Detect which cell encompasses the target text, then output its [X, Y] center coordinate. 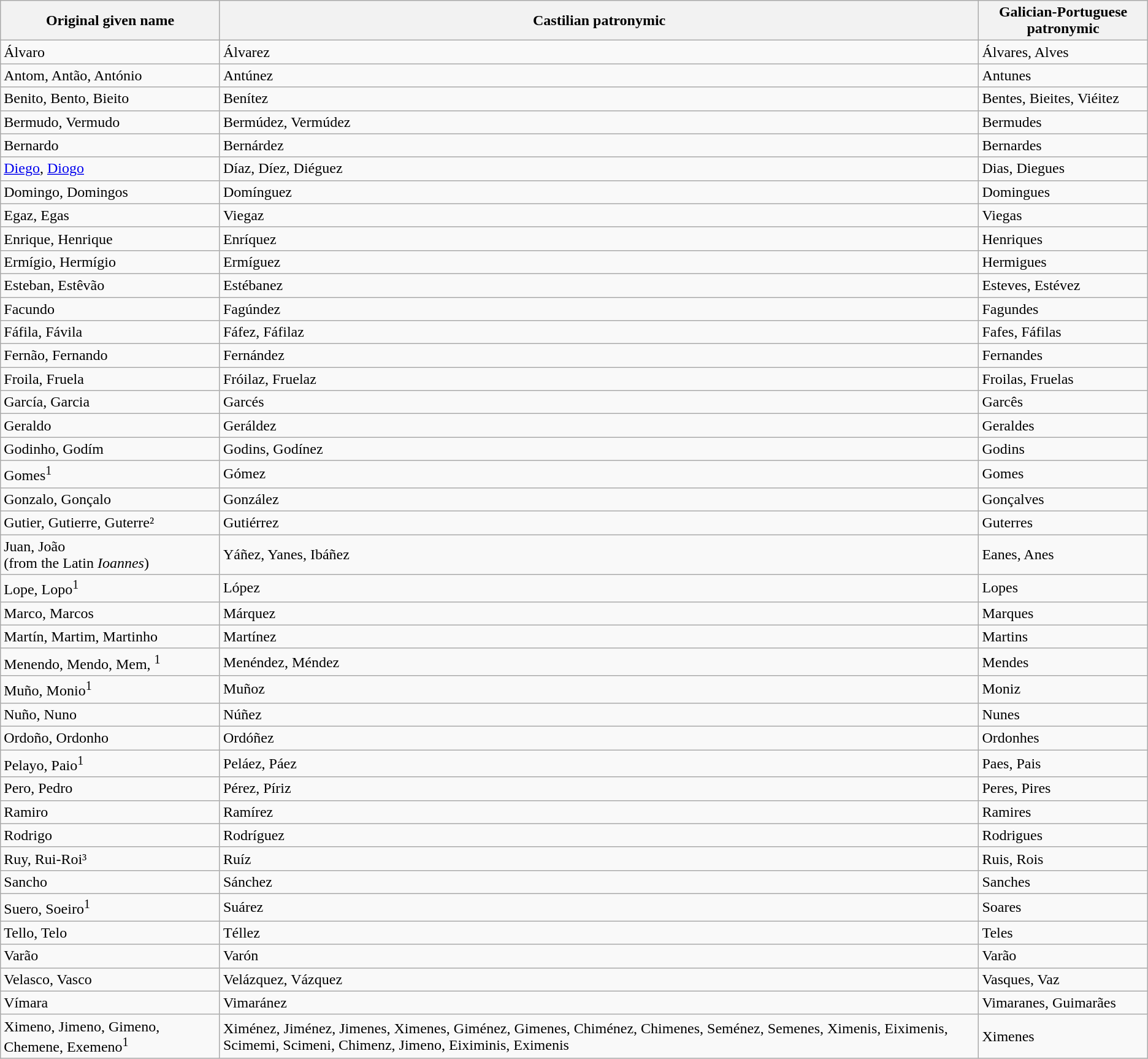
Lope, Lopo1 [110, 589]
Sánchez [599, 882]
Álvaro [110, 52]
Núñez [599, 714]
Ramiro [110, 812]
Castilian patronymic [599, 21]
Pelayo, Paio1 [110, 764]
Marco, Marcos [110, 613]
Teles [1063, 933]
Sancho [110, 882]
Gutiérrez [599, 523]
Gomes1 [110, 475]
Ruy, Rui-Roi³ [110, 858]
Domínguez [599, 192]
Fagundes [1063, 308]
Henriques [1063, 239]
Guterres [1063, 523]
Yáñez, Yanes, Ibáñez [599, 554]
Ximeno, Jimeno, Gimeno, Chemene, Exemeno1 [110, 1036]
Menéndez, Méndez [599, 662]
Bentes, Bieites, Viéitez [1063, 99]
Rodrigues [1063, 835]
Geraldes [1063, 426]
Menendo, Mendo, Mem, 1 [110, 662]
Viegas [1063, 215]
Téllez [599, 933]
Froilas, Fruelas [1063, 379]
Fáfez, Fáfilaz [599, 332]
Nunes [1063, 714]
Egaz, Egas [110, 215]
Ramírez [599, 812]
Álvares, Alves [1063, 52]
Gonçalves [1063, 499]
López [599, 589]
Ruis, Rois [1063, 858]
Enríquez [599, 239]
Díaz, Díez, Diéguez [599, 169]
Ruíz [599, 858]
Márquez [599, 613]
Tello, Telo [110, 933]
Viegaz [599, 215]
Álvarez [599, 52]
Garcês [1063, 402]
Benito, Bento, Bieito [110, 99]
Dias, Diegues [1063, 169]
Antom, Antão, António [110, 75]
Fagúndez [599, 308]
Diego, Diogo [110, 169]
Bermudes [1063, 122]
Ramires [1063, 812]
Velasco, Vasco [110, 979]
González [599, 499]
Ermígio, Hermígio [110, 262]
Eanes, Anes [1063, 554]
Bermudo, Vermudo [110, 122]
Gómez [599, 475]
Domingues [1063, 192]
Paes, Pais [1063, 764]
Geraldo [110, 426]
Bermúdez, Vermúdez [599, 122]
Fernão, Fernando [110, 356]
Original given name [110, 21]
Antunes [1063, 75]
Vimaranes, Guimarães [1063, 1003]
Froila, Fruela [110, 379]
Bernardes [1063, 145]
Pérez, Píriz [599, 789]
Fernandes [1063, 356]
Vímara [110, 1003]
Ermíguez [599, 262]
Gomes [1063, 475]
Marques [1063, 613]
Velázquez, Vázquez [599, 979]
Esteves, Estévez [1063, 285]
Godins, Godínez [599, 449]
Ordoño, Ordonho [110, 738]
Martínez [599, 637]
Antúnez [599, 75]
Nuño, Nuno [110, 714]
Facundo [110, 308]
Lopes [1063, 589]
Fernández [599, 356]
Gonzalo, Gonçalo [110, 499]
García, Garcia [110, 402]
Ordonhes [1063, 738]
Bernárdez [599, 145]
Fáfila, Fávila [110, 332]
Rodrigo [110, 835]
Fróilaz, Fruelaz [599, 379]
Vasques, Vaz [1063, 979]
Galician-Portuguese patronymic [1063, 21]
Enrique, Henrique [110, 239]
Fafes, Fáfilas [1063, 332]
Pero, Pedro [110, 789]
Varón [599, 956]
Suero, Soeiro1 [110, 908]
Moniz [1063, 689]
Soares [1063, 908]
Rodríguez [599, 835]
Esteban, Estêvão [110, 285]
Juan, João(from the Latin Ioannes) [110, 554]
Suárez [599, 908]
Garcés [599, 402]
Martín, Martim, Martinho [110, 637]
Peres, Pires [1063, 789]
Godinho, Godím [110, 449]
Benítez [599, 99]
Bernardo [110, 145]
Peláez, Páez [599, 764]
Vimaránez [599, 1003]
Martins [1063, 637]
Estébanez [599, 285]
Muño, Monio1 [110, 689]
Domingo, Domingos [110, 192]
Ordóñez [599, 738]
Mendes [1063, 662]
Gutier, Gutierre, Guterre² [110, 523]
Geráldez [599, 426]
Sanches [1063, 882]
Ximenes [1063, 1036]
Godins [1063, 449]
Hermigues [1063, 262]
Muñoz [599, 689]
